Scan for the cell matching the given text and deliver its [x, y] coordinate at center. 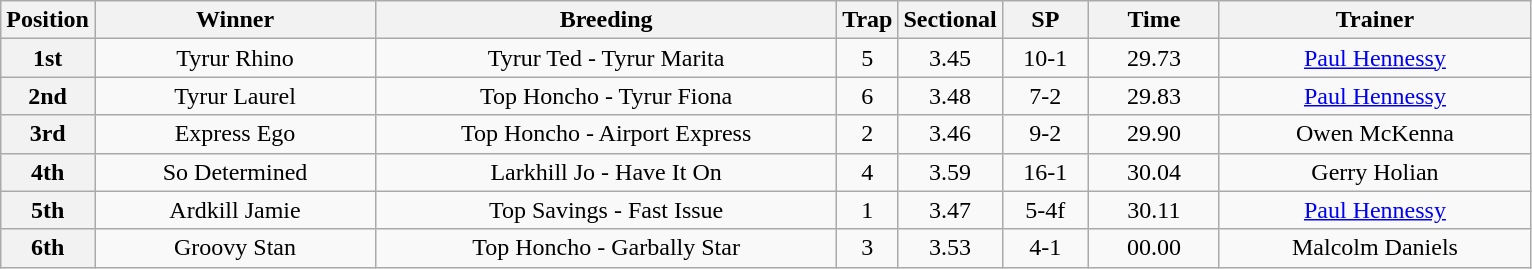
3.46 [950, 134]
30.11 [1154, 210]
29.83 [1154, 96]
Tyrur Laurel [234, 96]
Express Ego [234, 134]
6 [868, 96]
3.45 [950, 58]
Malcolm Daniels [1374, 248]
10-1 [1045, 58]
3.59 [950, 172]
Top Honcho - Garbally Star [606, 248]
Top Honcho - Tyrur Fiona [606, 96]
2nd [48, 96]
29.73 [1154, 58]
5 [868, 58]
Top Honcho - Airport Express [606, 134]
16-1 [1045, 172]
SP [1045, 20]
Sectional [950, 20]
So Determined [234, 172]
Gerry Holian [1374, 172]
4-1 [1045, 248]
Larkhill Jo - Have It On [606, 172]
Trap [868, 20]
Tyrur Ted - Tyrur Marita [606, 58]
Trainer [1374, 20]
Breeding [606, 20]
Top Savings - Fast Issue [606, 210]
00.00 [1154, 248]
2 [868, 134]
Time [1154, 20]
9-2 [1045, 134]
3.48 [950, 96]
Tyrur Rhino [234, 58]
6th [48, 248]
1 [868, 210]
5-4f [1045, 210]
Owen McKenna [1374, 134]
3rd [48, 134]
3.53 [950, 248]
7-2 [1045, 96]
3 [868, 248]
4th [48, 172]
1st [48, 58]
29.90 [1154, 134]
5th [48, 210]
30.04 [1154, 172]
Ardkill Jamie [234, 210]
Groovy Stan [234, 248]
Position [48, 20]
3.47 [950, 210]
Winner [234, 20]
4 [868, 172]
